For the text-containing cell, return its midpoint in (x, y) coordinate format. 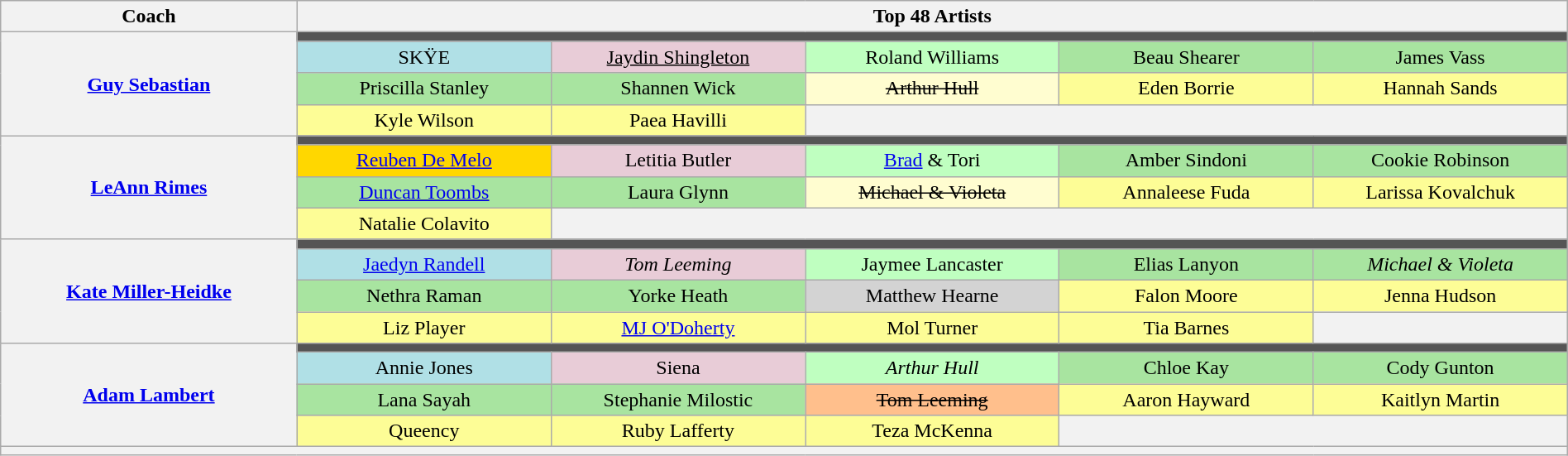
Amber Sindoni (1186, 161)
Roland Williams (933, 57)
Tia Barnes (1186, 327)
Jaymee Lancaster (933, 264)
Annie Jones (423, 368)
Annaleese Fuda (1186, 192)
Guy Sebastian (149, 84)
MJ O'Doherty (678, 327)
Ruby Lafferty (678, 431)
Letitia Butler (678, 161)
Chloe Kay (1186, 368)
SKŸE (423, 57)
Lana Sayah (423, 400)
Falon Moore (1186, 295)
Yorke Heath (678, 295)
Kaitlyn Martin (1441, 400)
Natalie Colavito (423, 223)
Queency (423, 431)
Brad & Tori (933, 161)
Priscilla Stanley (423, 89)
Hannah Sands (1441, 89)
Kate Miller-Heidke (149, 291)
Aaron Hayward (1186, 400)
Jenna Hudson (1441, 295)
Top 48 Artists (932, 17)
Reuben De Melo (423, 161)
Mol Turner (933, 327)
Duncan Toombs (423, 192)
Shannen Wick (678, 89)
Elias Lanyon (1186, 264)
LeAnn Rimes (149, 187)
Paea Havilli (678, 120)
Nethra Raman (423, 295)
Jaedyn Randell (423, 264)
Adam Lambert (149, 396)
James Vass (1441, 57)
Coach (149, 17)
Stephanie Milostic (678, 400)
Eden Borrie (1186, 89)
Matthew Hearne (933, 295)
Laura Glynn (678, 192)
Larissa Kovalchuk (1441, 192)
Kyle Wilson (423, 120)
Cookie Robinson (1441, 161)
Teza McKenna (933, 431)
Cody Gunton (1441, 368)
Beau Shearer (1186, 57)
Siena (678, 368)
Jaydin Shingleton (678, 57)
Liz Player (423, 327)
